From the cell containing the given text, extract its center point as (X, Y) coordinate. 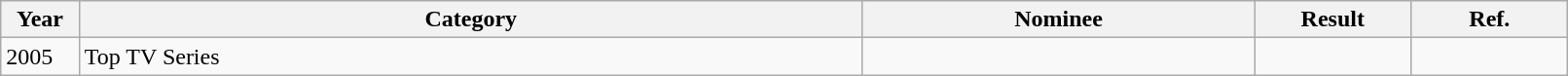
Category (471, 19)
Ref. (1489, 19)
Top TV Series (471, 57)
Nominee (1059, 19)
2005 (40, 57)
Year (40, 19)
Result (1333, 19)
